Scan for the cell matching the given text and deliver its (x, y) coordinate at center. 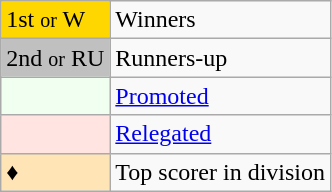
Winners (220, 20)
2nd or RU (56, 58)
Runners-up (220, 58)
♦ (56, 172)
Top scorer in division (220, 172)
Promoted (220, 96)
1st or W (56, 20)
Relegated (220, 134)
